From the cell containing the given text, extract its center point as [x, y] coordinate. 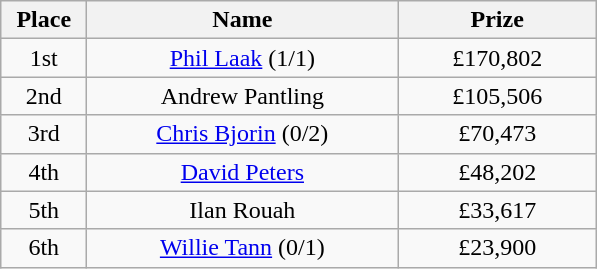
Chris Bjorin (0/2) [242, 134]
Andrew Pantling [242, 96]
David Peters [242, 172]
1st [44, 58]
Phil Laak (1/1) [242, 58]
4th [44, 172]
Ilan Rouah [242, 210]
3rd [44, 134]
£33,617 [498, 210]
Place [44, 20]
£105,506 [498, 96]
Prize [498, 20]
£70,473 [498, 134]
6th [44, 248]
£48,202 [498, 172]
Name [242, 20]
£170,802 [498, 58]
Willie Tann (0/1) [242, 248]
5th [44, 210]
2nd [44, 96]
£23,900 [498, 248]
